Scan for the cell matching the given text and deliver its [X, Y] coordinate at center. 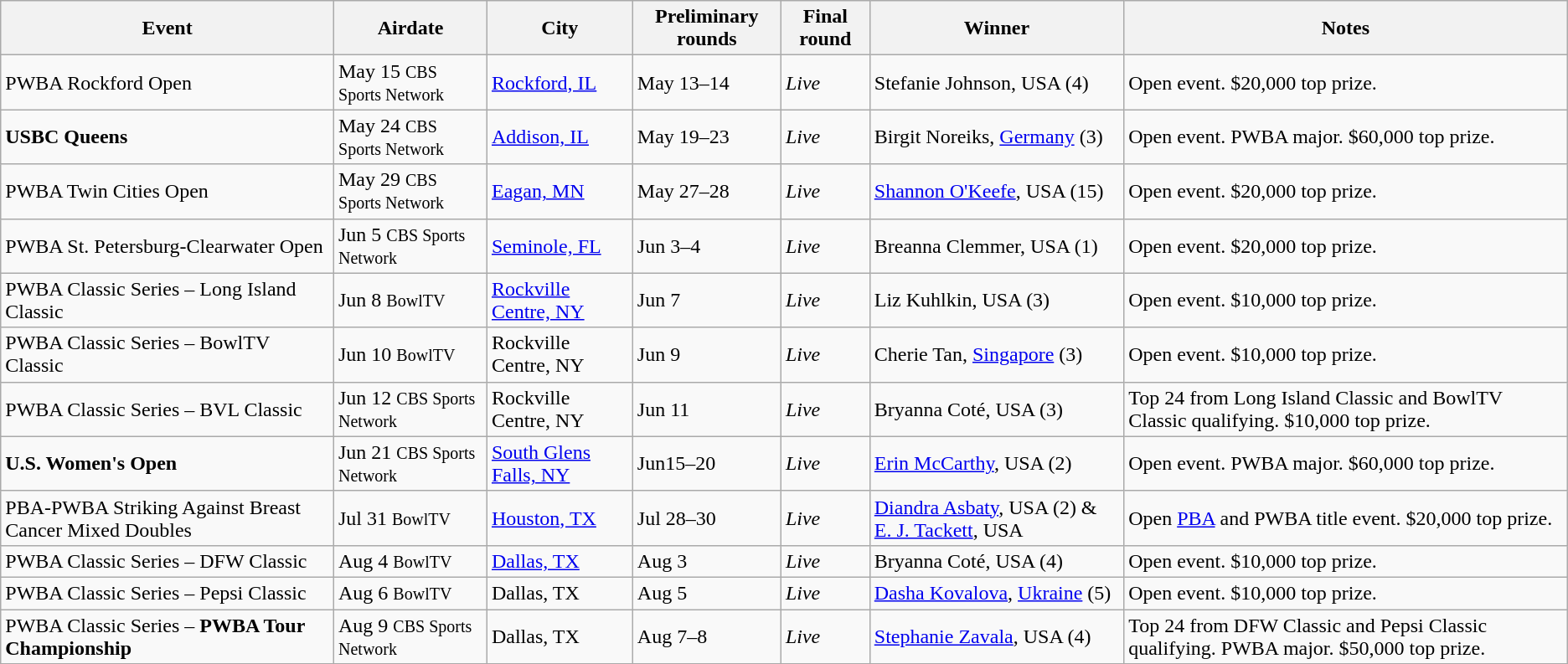
Preliminary rounds [707, 28]
Cherie Tan, Singapore (3) [997, 355]
Jun 7 [707, 300]
Shannon O'Keefe, USA (15) [997, 191]
PWBA Classic Series – DFW Classic [168, 561]
May 29 CBS Sports Network [410, 191]
PWBA Twin Cities Open [168, 191]
PWBA Classic Series – PWBA Tour Championship [168, 636]
Birgit Noreiks, Germany (3) [997, 137]
USBC Queens [168, 137]
Jul 28–30 [707, 517]
May 13–14 [707, 82]
Jun 5 CBS Sports Network [410, 246]
Stefanie Johnson, USA (4) [997, 82]
Bryanna Coté, USA (4) [997, 561]
Breanna Clemmer, USA (1) [997, 246]
PWBA Rockford Open [168, 82]
Winner [997, 28]
PWBA St. Petersburg-Clearwater Open [168, 246]
Aug 4 BowlTV [410, 561]
Rockford, IL [560, 82]
Airdate [410, 28]
Jun 9 [707, 355]
U.S. Women's Open [168, 464]
PBA-PWBA Striking Against Breast Cancer Mixed Doubles [168, 517]
Diandra Asbaty, USA (2) & E. J. Tackett, USA [997, 517]
Dasha Kovalova, Ukraine (5) [997, 593]
South Glens Falls, NY [560, 464]
Jun15–20 [707, 464]
May 27–28 [707, 191]
Aug 9 CBS Sports Network [410, 636]
Aug 7–8 [707, 636]
PWBA Classic Series – BVL Classic [168, 409]
Jun 12 CBS Sports Network [410, 409]
May 19–23 [707, 137]
Houston, TX [560, 517]
PWBA Classic Series – Pepsi Classic [168, 593]
Final round [825, 28]
Stephanie Zavala, USA (4) [997, 636]
Open PBA and PWBA title event. $20,000 top prize. [1346, 517]
Eagan, MN [560, 191]
Jul 31 BowlTV [410, 517]
Event [168, 28]
Jun 8 BowlTV [410, 300]
Bryanna Coté, USA (3) [997, 409]
Erin McCarthy, USA (2) [997, 464]
Aug 6 BowlTV [410, 593]
Top 24 from DFW Classic and Pepsi Classic qualifying. PWBA major. $50,000 top prize. [1346, 636]
Jun 21 CBS Sports Network [410, 464]
Jun 3–4 [707, 246]
Jun 11 [707, 409]
Aug 3 [707, 561]
Aug 5 [707, 593]
PWBA Classic Series – BowlTV Classic [168, 355]
Top 24 from Long Island Classic and BowlTV Classic qualifying. $10,000 top prize. [1346, 409]
May 24 CBS Sports Network [410, 137]
Liz Kuhlkin, USA (3) [997, 300]
PWBA Classic Series – Long Island Classic [168, 300]
Jun 10 BowlTV [410, 355]
City [560, 28]
Notes [1346, 28]
May 15 CBS Sports Network [410, 82]
Seminole, FL [560, 246]
Addison, IL [560, 137]
